Determine the [X, Y] coordinate at the center of the cell enclosing the given text.  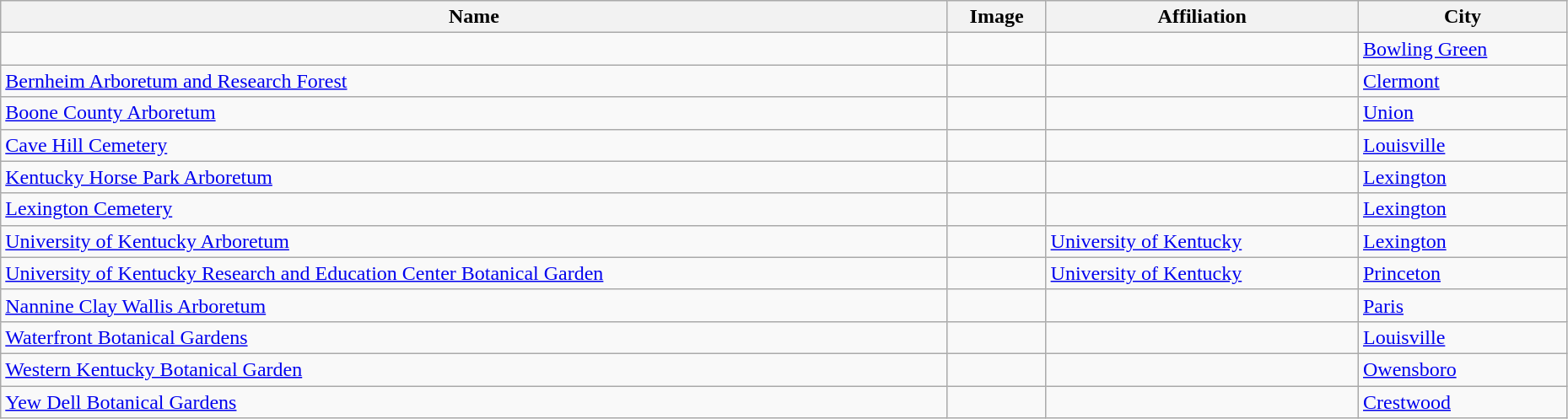
Cave Hill Cemetery [474, 145]
Western Kentucky Botanical Garden [474, 369]
Paris [1463, 305]
Waterfront Botanical Gardens [474, 337]
Crestwood [1463, 402]
Owensboro [1463, 369]
City [1463, 17]
University of Kentucky Arboretum [474, 241]
Lexington Cemetery [474, 209]
Princeton [1463, 273]
Bernheim Arboretum and Research Forest [474, 81]
Affiliation [1202, 17]
Bowling Green [1463, 49]
Clermont [1463, 81]
Image [997, 17]
University of Kentucky Research and Education Center Botanical Garden [474, 273]
Name [474, 17]
Kentucky Horse Park Arboretum [474, 177]
Nannine Clay Wallis Arboretum [474, 305]
Yew Dell Botanical Gardens [474, 402]
Union [1463, 113]
Boone County Arboretum [474, 113]
